Return [X, Y] of the center of cell containing provided text 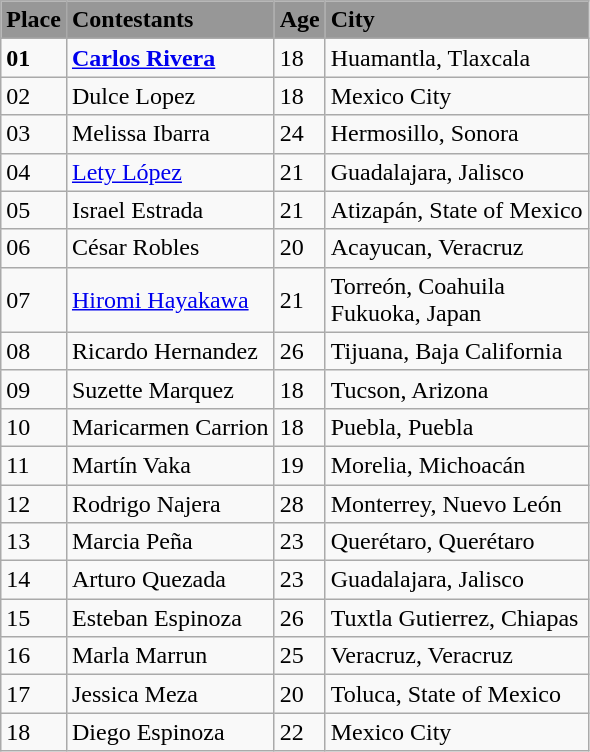
Querétaro, Querétaro [456, 542]
Tucson, Arizona [456, 389]
Melissa Ibarra [170, 134]
04 [34, 172]
Rodrigo Najera [170, 503]
Diego Espinoza [170, 732]
Dulce Lopez [170, 96]
17 [34, 694]
Martín Vaka [170, 465]
Puebla, Puebla [456, 427]
13 [34, 542]
Maricarmen Carrion [170, 427]
01 [34, 58]
12 [34, 503]
15 [34, 618]
25 [300, 656]
19 [300, 465]
Suzette Marquez [170, 389]
06 [34, 248]
Arturo Quezada [170, 580]
22 [300, 732]
Acayucan, Veracruz [456, 248]
14 [34, 580]
Age [300, 20]
Ricardo Hernandez [170, 351]
Lety López [170, 172]
05 [34, 210]
Hermosillo, Sonora [456, 134]
Monterrey, Nuevo León [456, 503]
11 [34, 465]
Contestants [170, 20]
Veracruz, Veracruz [456, 656]
Israel Estrada [170, 210]
10 [34, 427]
28 [300, 503]
24 [300, 134]
Esteban Espinoza [170, 618]
Tijuana, Baja California [456, 351]
Marcia Peña [170, 542]
03 [34, 134]
Place [34, 20]
César Robles [170, 248]
08 [34, 351]
Tuxtla Gutierrez, Chiapas [456, 618]
Atizapán, State of Mexico [456, 210]
Hiromi Hayakawa [170, 300]
Torreón, CoahuilaFukuoka, Japan [456, 300]
City [456, 20]
07 [34, 300]
Morelia, Michoacán [456, 465]
Jessica Meza [170, 694]
Marla Marrun [170, 656]
09 [34, 389]
Huamantla, Tlaxcala [456, 58]
16 [34, 656]
Toluca, State of Mexico [456, 694]
02 [34, 96]
Carlos Rivera [170, 58]
